For the text-containing cell, return its midpoint in (X, Y) coordinate format. 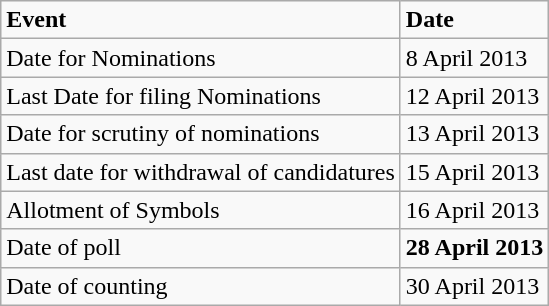
28 April 2013 (474, 248)
Date for scrutiny of nominations (201, 134)
13 April 2013 (474, 134)
Date (474, 20)
Date of counting (201, 286)
Event (201, 20)
Last Date for filing Nominations (201, 96)
30 April 2013 (474, 286)
12 April 2013 (474, 96)
8 April 2013 (474, 58)
Allotment of Symbols (201, 210)
Last date for withdrawal of candidatures (201, 172)
15 April 2013 (474, 172)
16 April 2013 (474, 210)
Date for Nominations (201, 58)
Date of poll (201, 248)
